Detect which cell encompasses the target text, then output its (X, Y) center coordinate. 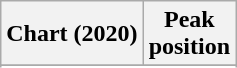
Peakposition (189, 34)
Chart (2020) (72, 34)
